From the cell containing the given text, extract its center point as (X, Y) coordinate. 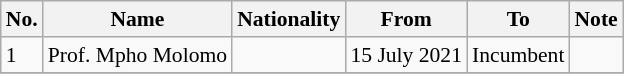
Name (138, 19)
15 July 2021 (406, 55)
Prof. Mpho Molomo (138, 55)
1 (22, 55)
From (406, 19)
No. (22, 19)
Nationality (288, 19)
Note (596, 19)
To (518, 19)
Incumbent (518, 55)
